Detect which cell encompasses the target text, then output its (X, Y) center coordinate. 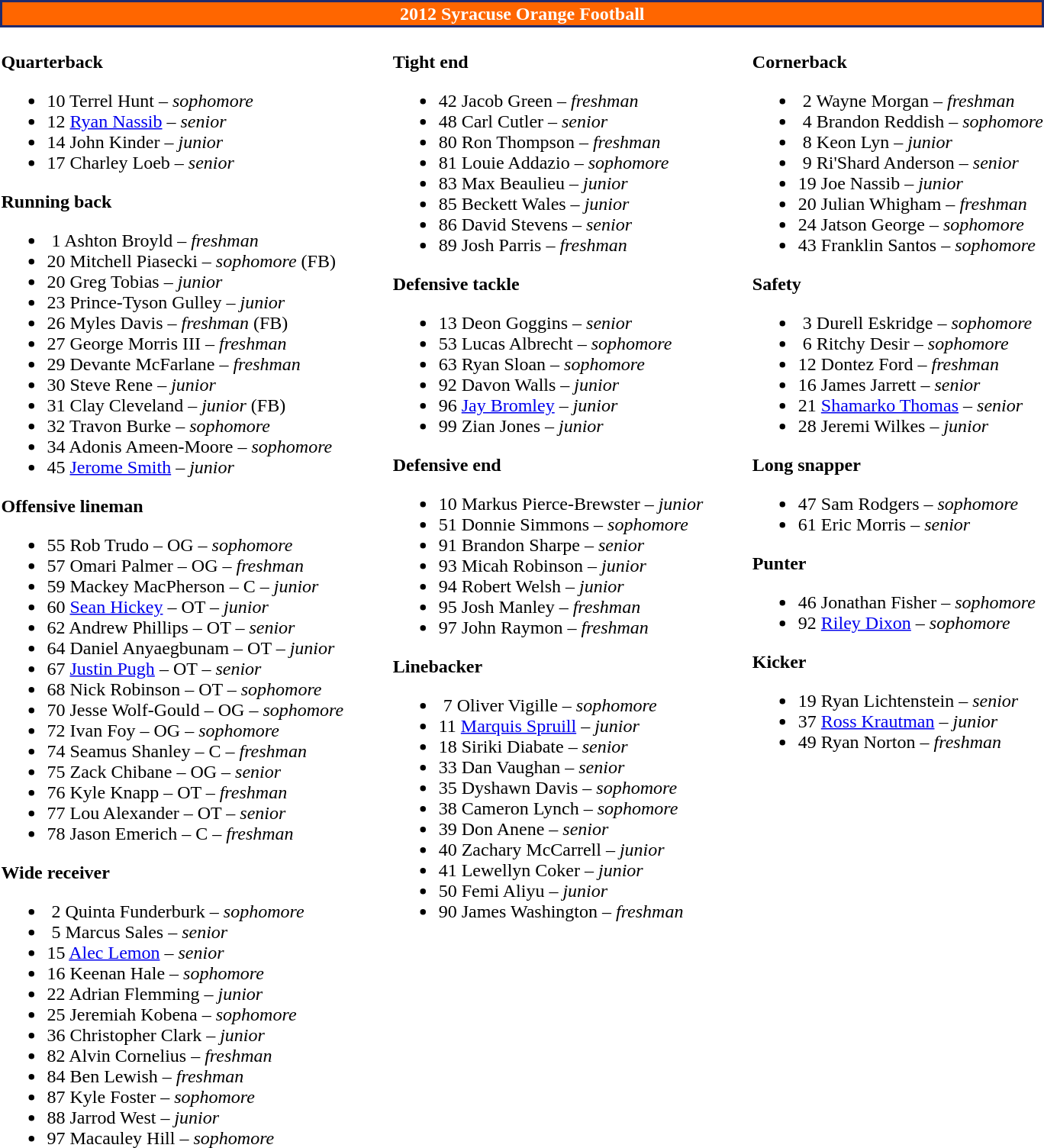
2012 Syracuse Orange Football (522, 14)
